Determine the [x, y] coordinate at the center of the cell enclosing the given text.  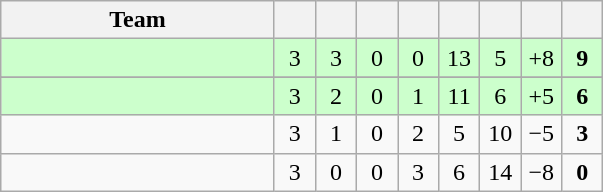
+5 [542, 96]
14 [500, 172]
11 [460, 96]
−8 [542, 172]
13 [460, 58]
10 [500, 134]
Team [138, 20]
9 [582, 58]
+8 [542, 58]
−5 [542, 134]
